Search for the cell housing the specified text and yield its [X, Y] center coordinate. 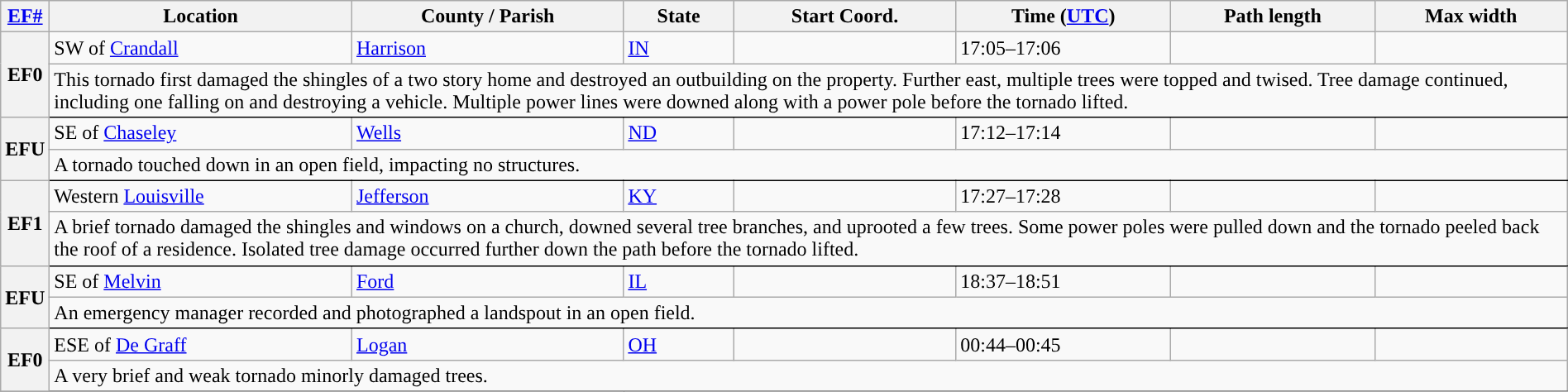
Western Louisville [201, 196]
KY [678, 196]
State [678, 17]
EF# [25, 17]
Harrison [487, 48]
18:37–18:51 [1064, 281]
Path length [1273, 17]
Jefferson [487, 196]
Ford [487, 281]
IN [678, 48]
SE of Melvin [201, 281]
Logan [487, 344]
Time (UTC) [1064, 17]
An emergency manager recorded and photographed a landspout in an open field. [809, 313]
IL [678, 281]
Location [201, 17]
A very brief and weak tornado minorly damaged trees. [809, 375]
ND [678, 133]
EF1 [25, 223]
17:27–17:28 [1064, 196]
00:44–00:45 [1064, 344]
ESE of De Graff [201, 344]
County / Parish [487, 17]
17:05–17:06 [1064, 48]
SE of Chaseley [201, 133]
17:12–17:14 [1064, 133]
OH [678, 344]
SW of Crandall [201, 48]
A tornado touched down in an open field, impacting no structures. [809, 165]
Start Coord. [844, 17]
Wells [487, 133]
Max width [1470, 17]
